Return the [X, Y] coordinate for the center point of the cell that contains the specified text.  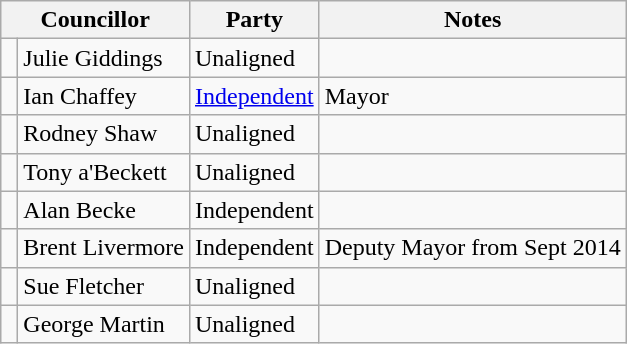
Brent Livermore [104, 248]
Party [254, 20]
Ian Chaffey [104, 96]
Deputy Mayor from Sept 2014 [472, 248]
George Martin [104, 324]
Tony a'Beckett [104, 172]
Sue Fletcher [104, 286]
Mayor [472, 96]
Alan Becke [104, 210]
Julie Giddings [104, 58]
Rodney Shaw [104, 134]
Notes [472, 20]
Councillor [96, 20]
